Scan for the cell matching the given text and deliver its (X, Y) coordinate at center. 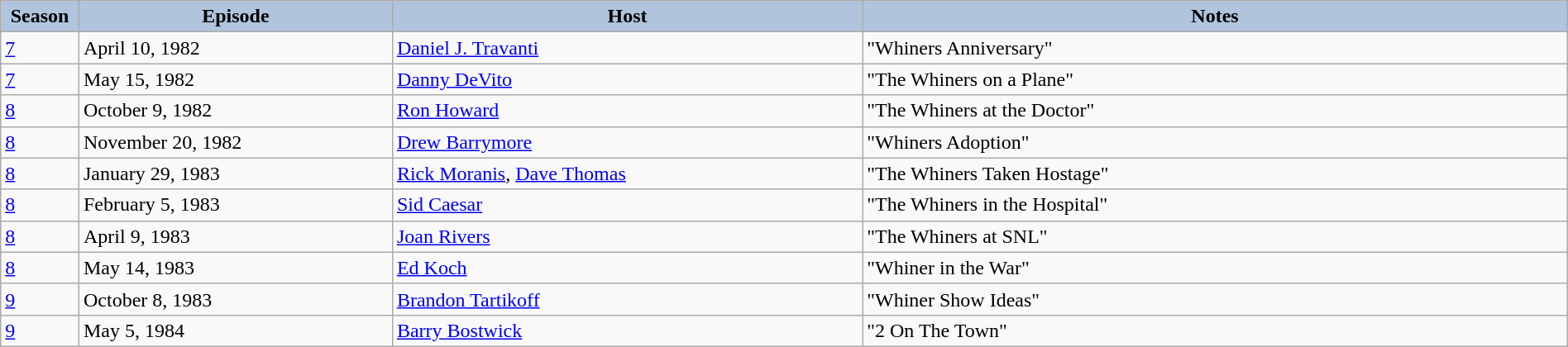
May 14, 1983 (235, 268)
April 10, 1982 (235, 48)
Barry Bostwick (627, 330)
Season (40, 17)
May 15, 1982 (235, 79)
Sid Caesar (627, 205)
Rick Moranis, Dave Thomas (627, 173)
October 8, 1983 (235, 299)
"Whiner Show Ideas" (1216, 299)
May 5, 1984 (235, 330)
"Whiner in the War" (1216, 268)
Joan Rivers (627, 236)
"2 On The Town" (1216, 330)
"The Whiners at the Doctor" (1216, 111)
January 29, 1983 (235, 173)
February 5, 1983 (235, 205)
"The Whiners at SNL" (1216, 236)
"The Whiners Taken Hostage" (1216, 173)
Brandon Tartikoff (627, 299)
Danny DeVito (627, 79)
Ed Koch (627, 268)
Ron Howard (627, 111)
Daniel J. Travanti (627, 48)
"The Whiners on a Plane" (1216, 79)
Notes (1216, 17)
"Whiners Adoption" (1216, 142)
Host (627, 17)
April 9, 1983 (235, 236)
"Whiners Anniversary" (1216, 48)
October 9, 1982 (235, 111)
November 20, 1982 (235, 142)
Episode (235, 17)
"The Whiners in the Hospital" (1216, 205)
Drew Barrymore (627, 142)
